Output the [x, y] coordinate of the center of the cell containing the given text.  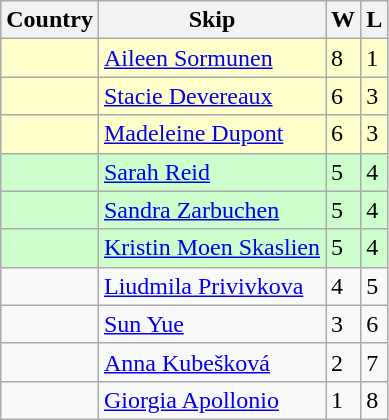
Country [50, 20]
Kristin Moen Skaslien [212, 248]
7 [374, 362]
Liudmila Privivkova [212, 286]
Giorgia Apollonio [212, 400]
Madeleine Dupont [212, 134]
Sarah Reid [212, 172]
2 [344, 362]
Anna Kubešková [212, 362]
Sandra Zarbuchen [212, 210]
L [374, 20]
Aileen Sormunen [212, 58]
W [344, 20]
Stacie Devereaux [212, 96]
Sun Yue [212, 324]
Skip [212, 20]
